Return (x, y) of the center of cell containing provided text 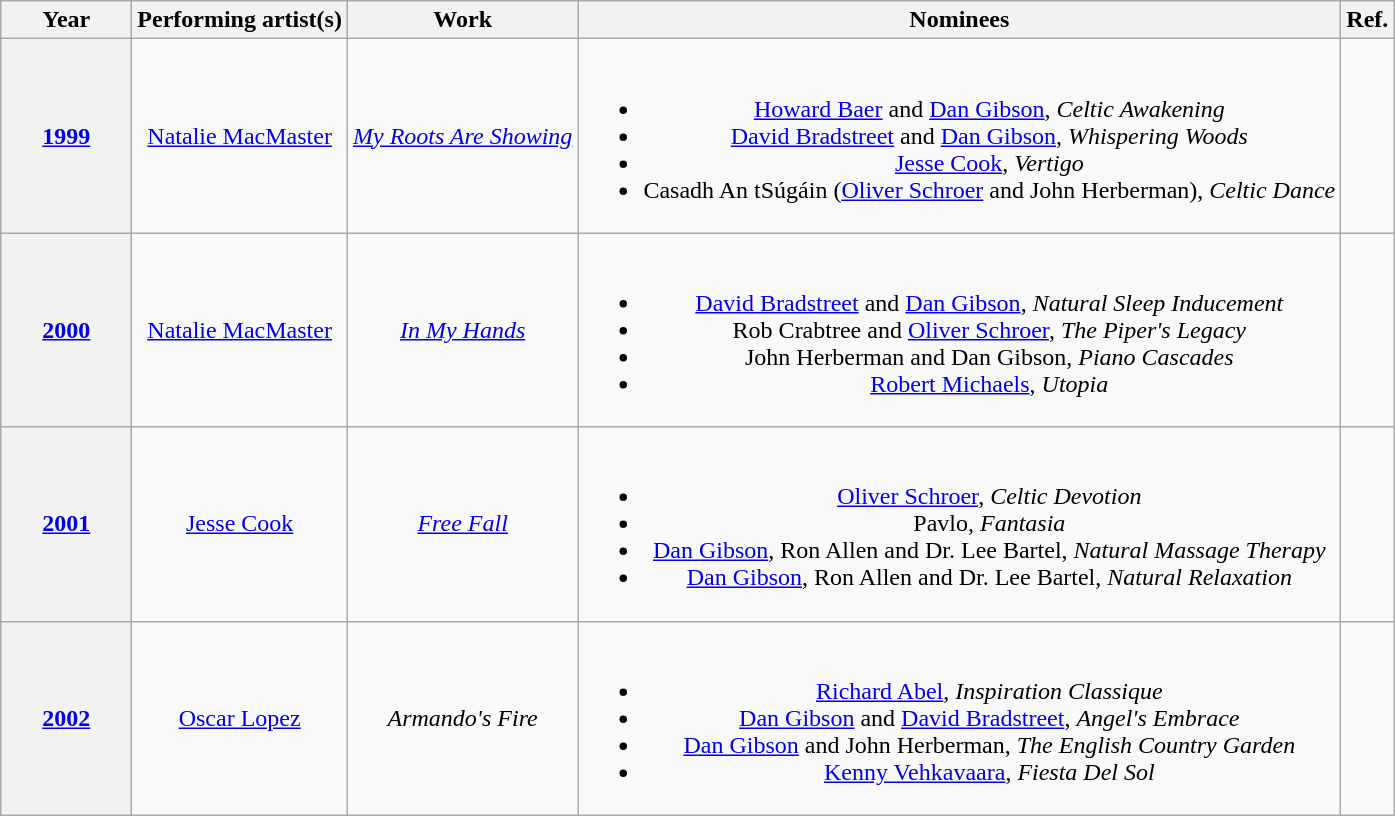
Year (66, 20)
Work (462, 20)
Jesse Cook (240, 524)
In My Hands (462, 330)
My Roots Are Showing (462, 136)
1999 (66, 136)
Oscar Lopez (240, 718)
Performing artist(s) (240, 20)
Free Fall (462, 524)
Armando's Fire (462, 718)
Ref. (1368, 20)
2002 (66, 718)
Nominees (960, 20)
2000 (66, 330)
2001 (66, 524)
